Extract the [X, Y] coordinate from the center of the cell holding the provided text.  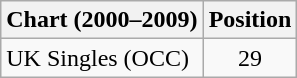
Chart (2000–2009) [102, 20]
UK Singles (OCC) [102, 58]
29 [250, 58]
Position [250, 20]
